Return [x, y] of the center of cell containing provided text 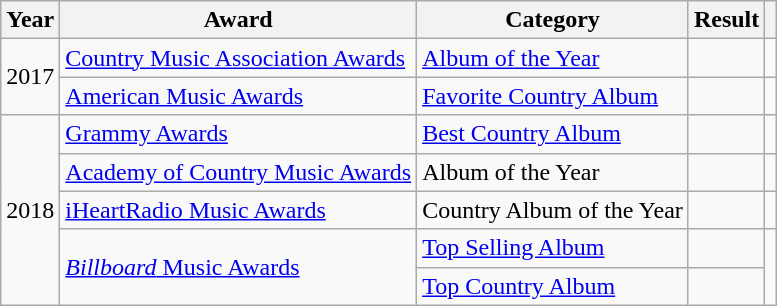
Billboard Music Awards [238, 267]
Award [238, 20]
Academy of Country Music Awards [238, 172]
2017 [30, 77]
Top Country Album [553, 286]
Best Country Album [553, 134]
Category [553, 20]
Result [726, 20]
American Music Awards [238, 96]
Year [30, 20]
Top Selling Album [553, 248]
2018 [30, 210]
iHeartRadio Music Awards [238, 210]
Favorite Country Album [553, 96]
Grammy Awards [238, 134]
Country Music Association Awards [238, 58]
Country Album of the Year [553, 210]
